Scan for the cell matching the given text and deliver its [X, Y] coordinate at center. 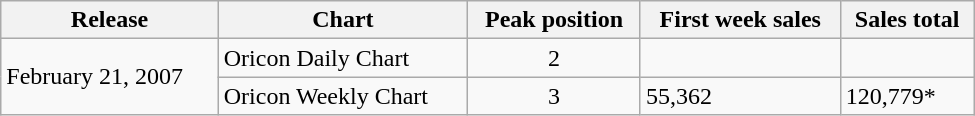
55,362 [740, 96]
Oricon Weekly Chart [342, 96]
Sales total [907, 20]
Oricon Daily Chart [342, 58]
Chart [342, 20]
120,779* [907, 96]
First week sales [740, 20]
2 [554, 58]
Peak position [554, 20]
February 21, 2007 [110, 77]
Release [110, 20]
3 [554, 96]
